Output the (X, Y) coordinate of the center of the cell containing the given text.  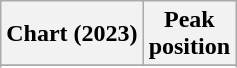
Peakposition (189, 34)
Chart (2023) (72, 34)
